Extract the [X, Y] coordinate from the center of the cell holding the provided text.  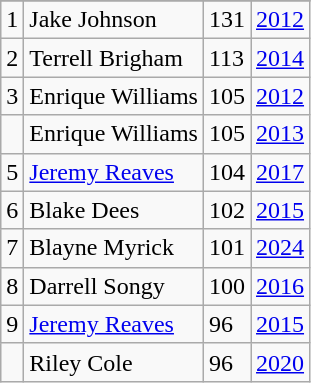
102 [226, 210]
7 [12, 248]
Jake Johnson [114, 20]
Terrell Brigham [114, 58]
2024 [280, 248]
113 [226, 58]
1 [12, 20]
2014 [280, 58]
5 [12, 172]
Blake Dees [114, 210]
104 [226, 172]
2013 [280, 134]
131 [226, 20]
9 [12, 324]
2 [12, 58]
3 [12, 96]
2016 [280, 286]
2020 [280, 362]
8 [12, 286]
101 [226, 248]
Darrell Songy [114, 286]
6 [12, 210]
100 [226, 286]
2017 [280, 172]
Blayne Myrick [114, 248]
Riley Cole [114, 362]
